Identify which cell holds the provided text, then report its [X, Y] central coordinate. 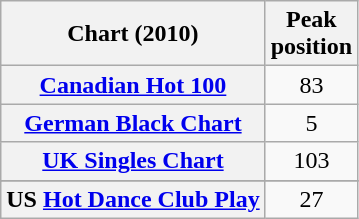
German Black Chart [133, 123]
Peakposition [311, 34]
83 [311, 85]
103 [311, 161]
27 [311, 199]
US Hot Dance Club Play [133, 199]
Chart (2010) [133, 34]
5 [311, 123]
UK Singles Chart [133, 161]
Canadian Hot 100 [133, 85]
